Return (X, Y) of the center of cell containing provided text 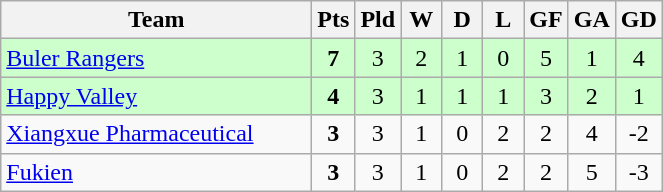
Xiangxue Pharmaceutical (156, 134)
D (462, 20)
GF (546, 20)
Buler Rangers (156, 58)
-2 (638, 134)
-3 (638, 172)
W (422, 20)
Pts (334, 20)
GD (638, 20)
GA (592, 20)
L (504, 20)
Pld (378, 20)
7 (334, 58)
Fukien (156, 172)
Happy Valley (156, 96)
Team (156, 20)
